Pinpoint the cell where the given text exists, returning its [x, y] midpoint coordinate. 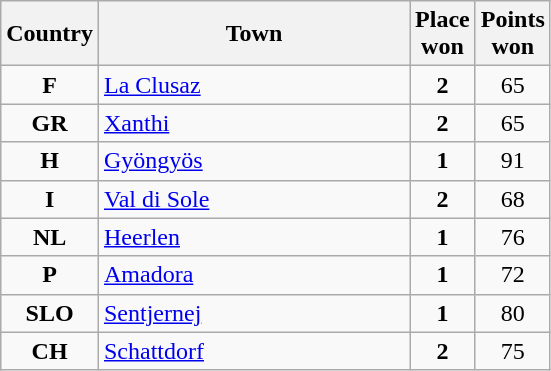
Val di Sole [254, 199]
P [50, 275]
Place won [443, 34]
91 [512, 161]
Heerlen [254, 237]
La Clusaz [254, 85]
75 [512, 351]
I [50, 199]
Town [254, 34]
GR [50, 123]
CH [50, 351]
Sentjernej [254, 313]
NL [50, 237]
80 [512, 313]
Amadora [254, 275]
Schattdorf [254, 351]
Gyöngyös [254, 161]
76 [512, 237]
72 [512, 275]
Points won [512, 34]
SLO [50, 313]
68 [512, 199]
Xanthi [254, 123]
Country [50, 34]
F [50, 85]
H [50, 161]
